Determine the (X, Y) coordinate at the center of the cell enclosing the given text.  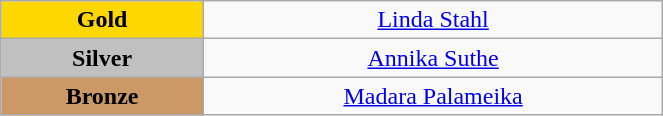
Linda Stahl (432, 20)
Madara Palameika (432, 96)
Bronze (102, 96)
Silver (102, 58)
Gold (102, 20)
Annika Suthe (432, 58)
